Search for the cell housing the specified text and yield its [X, Y] center coordinate. 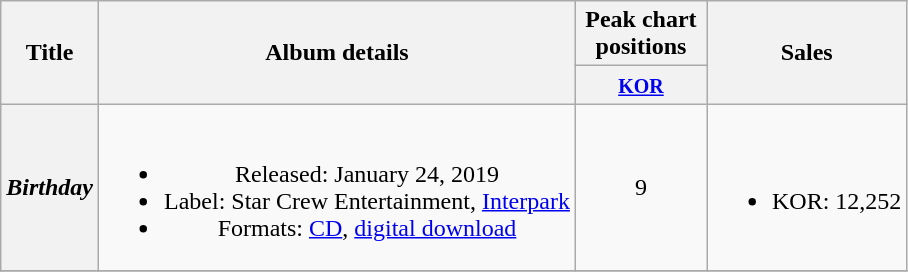
Title [50, 52]
9 [640, 188]
KOR: 12,252 [806, 188]
Birthday [50, 188]
Album details [338, 52]
Sales [806, 52]
KOR [640, 85]
Released: January 24, 2019Label: Star Crew Entertainment, InterparkFormats: CD, digital download [338, 188]
Peak chart positions [640, 34]
